For the text-containing cell, return its midpoint in (x, y) coordinate format. 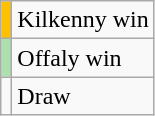
Draw (83, 96)
Offaly win (83, 58)
Kilkenny win (83, 20)
